Pinpoint the cell where the given text exists, returning its (X, Y) midpoint coordinate. 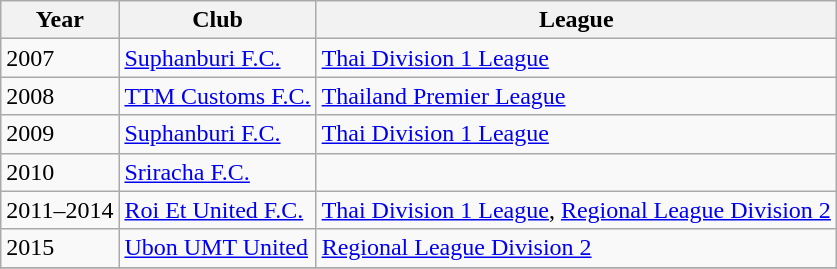
TTM Customs F.C. (218, 96)
Regional League Division 2 (576, 248)
2011–2014 (60, 210)
Ubon UMT United (218, 248)
League (576, 20)
Club (218, 20)
2010 (60, 172)
Thai Division 1 League, Regional League Division 2 (576, 210)
Roi Et United F.C. (218, 210)
Thailand Premier League (576, 96)
2015 (60, 248)
2008 (60, 96)
Sriracha F.C. (218, 172)
Year (60, 20)
2007 (60, 58)
2009 (60, 134)
